Locate the cell with the specified text and output its [X, Y] center coordinate. 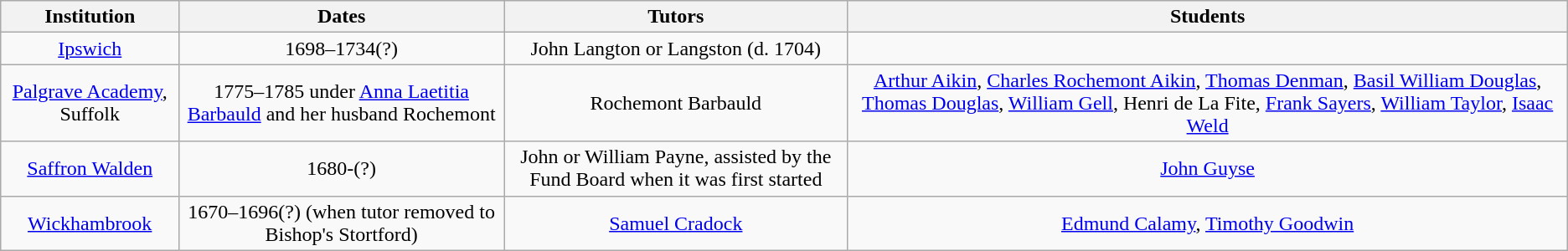
John Guyse [1208, 169]
1775–1785 under Anna Laetitia Barbauld and her husband Rochemont [342, 103]
Institution [90, 17]
1670–1696(?) (when tutor removed to Bishop's Stortford) [342, 223]
1698–1734(?) [342, 49]
Palgrave Academy, Suffolk [90, 103]
Dates [342, 17]
Saffron Walden [90, 169]
Samuel Cradock [676, 223]
Rochemont Barbauld [676, 103]
Ipswich [90, 49]
Students [1208, 17]
Wickhambrook [90, 223]
1680-(?) [342, 169]
Edmund Calamy, Timothy Goodwin [1208, 223]
Tutors [676, 17]
John Langton or Langston (d. 1704) [676, 49]
John or William Payne, assisted by the Fund Board when it was first started [676, 169]
